Identify which cell holds the provided text, then report its (X, Y) central coordinate. 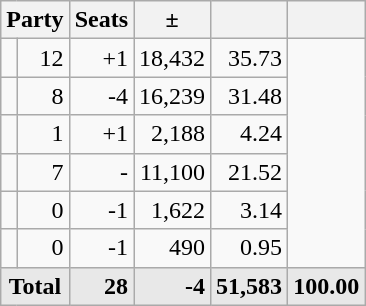
2,188 (172, 134)
12 (43, 58)
8 (43, 96)
28 (101, 286)
1,622 (172, 210)
31.48 (250, 96)
490 (172, 248)
7 (43, 172)
16,239 (172, 96)
4.24 (250, 134)
- (101, 172)
18,432 (172, 58)
Seats (101, 20)
Total (35, 286)
51,583 (250, 286)
0.95 (250, 248)
3.14 (250, 210)
Party (35, 20)
1 (43, 134)
± (172, 20)
11,100 (172, 172)
35.73 (250, 58)
21.52 (250, 172)
100.00 (326, 286)
